Provide the [x, y] coordinate of the cell's center where the given text is located.  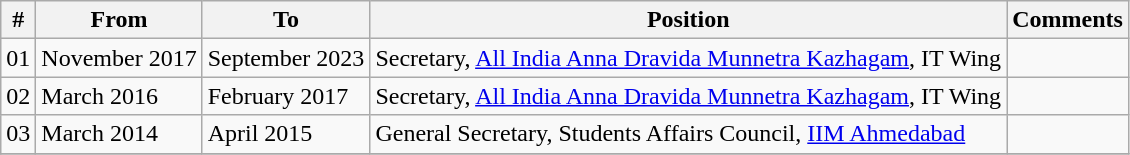
April 2015 [286, 134]
February 2017 [286, 96]
March 2016 [119, 96]
November 2017 [119, 58]
01 [18, 58]
September 2023 [286, 58]
Position [688, 20]
March 2014 [119, 134]
General Secretary, Students Affairs Council, IIM Ahmedabad [688, 134]
To [286, 20]
02 [18, 96]
03 [18, 134]
# [18, 20]
Comments [1068, 20]
From [119, 20]
